Find where the given text appears and provide that cell's center as [x, y] coordinate. 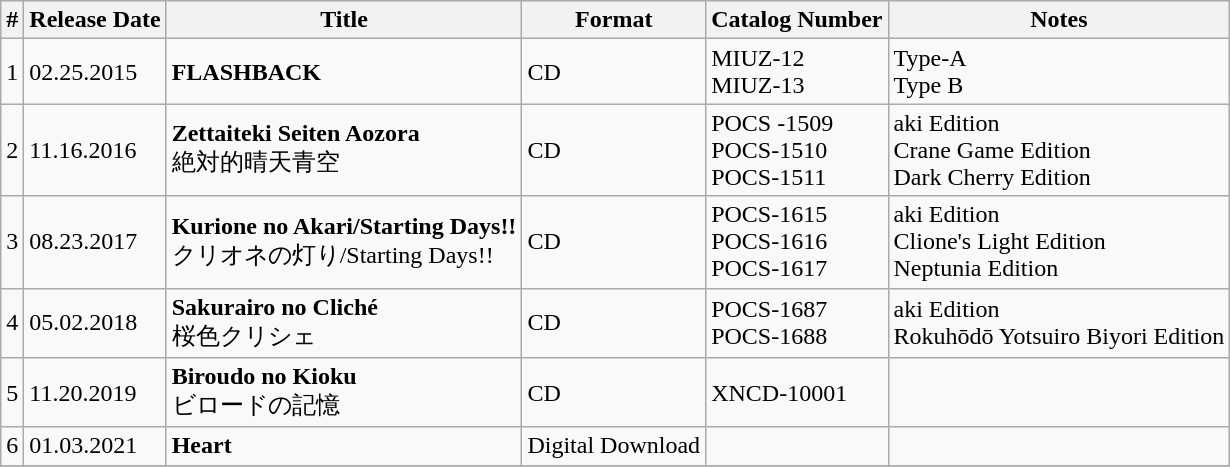
POCS -1509 POCS-1510 POCS-1511 [797, 150]
# [12, 20]
6 [12, 446]
Release Date [95, 20]
2 [12, 150]
MIUZ-12 MIUZ-13 [797, 72]
aki Edition Clione's Light Edition Neptunia Edition [1059, 242]
Zettaiteki Seiten Aozora 絶対的晴天青空 [344, 150]
08.23.2017 [95, 242]
Type-A Type B [1059, 72]
Digital Download [614, 446]
FLASHBACK [344, 72]
Title [344, 20]
Heart [344, 446]
Sakurairo no Cliché 桜色クリシェ [344, 323]
11.16.2016 [95, 150]
Notes [1059, 20]
POCS-1687 POCS-1688 [797, 323]
3 [12, 242]
Biroudo no Kioku ビロードの記憶 [344, 393]
11.20.2019 [95, 393]
1 [12, 72]
Kurione no Akari/Starting Days!! クリオネの灯り/Starting Days!! [344, 242]
aki Edition Crane Game Edition Dark Cherry Edition [1059, 150]
01.03.2021 [95, 446]
5 [12, 393]
Format [614, 20]
aki Edition Rokuhōdō Yotsuiro Biyori Edition [1059, 323]
Catalog Number [797, 20]
XNCD-10001 [797, 393]
05.02.2018 [95, 323]
02.25.2015 [95, 72]
POCS-1615 POCS-1616 POCS-1617 [797, 242]
4 [12, 323]
